Identify which cell holds the provided text, then report its (x, y) central coordinate. 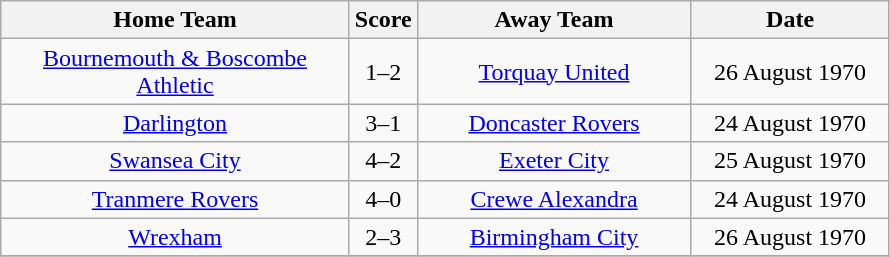
Date (790, 20)
Exeter City (554, 161)
2–3 (383, 237)
25 August 1970 (790, 161)
Birmingham City (554, 237)
Doncaster Rovers (554, 123)
Score (383, 20)
Torquay United (554, 72)
Wrexham (176, 237)
Darlington (176, 123)
Bournemouth & Boscombe Athletic (176, 72)
4–2 (383, 161)
1–2 (383, 72)
Swansea City (176, 161)
Away Team (554, 20)
4–0 (383, 199)
Tranmere Rovers (176, 199)
3–1 (383, 123)
Home Team (176, 20)
Crewe Alexandra (554, 199)
